Search for the cell housing the specified text and yield its (X, Y) center coordinate. 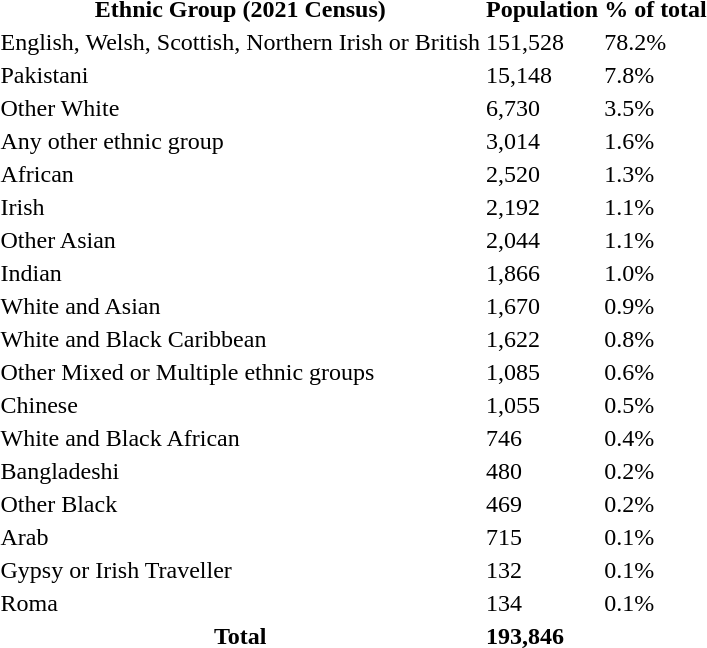
1,670 (542, 306)
1,866 (542, 273)
480 (542, 471)
15,148 (542, 75)
2,192 (542, 207)
3,014 (542, 141)
715 (542, 537)
2,520 (542, 174)
1,622 (542, 339)
1,055 (542, 405)
2,044 (542, 240)
6,730 (542, 108)
469 (542, 504)
134 (542, 603)
132 (542, 570)
746 (542, 438)
1,085 (542, 372)
151,528 (542, 42)
